Return [x, y] of the center of cell containing provided text 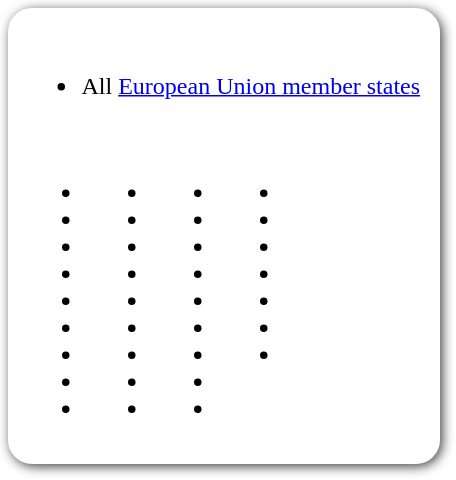
All European Union member states [221, 236]
